Pinpoint the cell where the given text exists, returning its (x, y) midpoint coordinate. 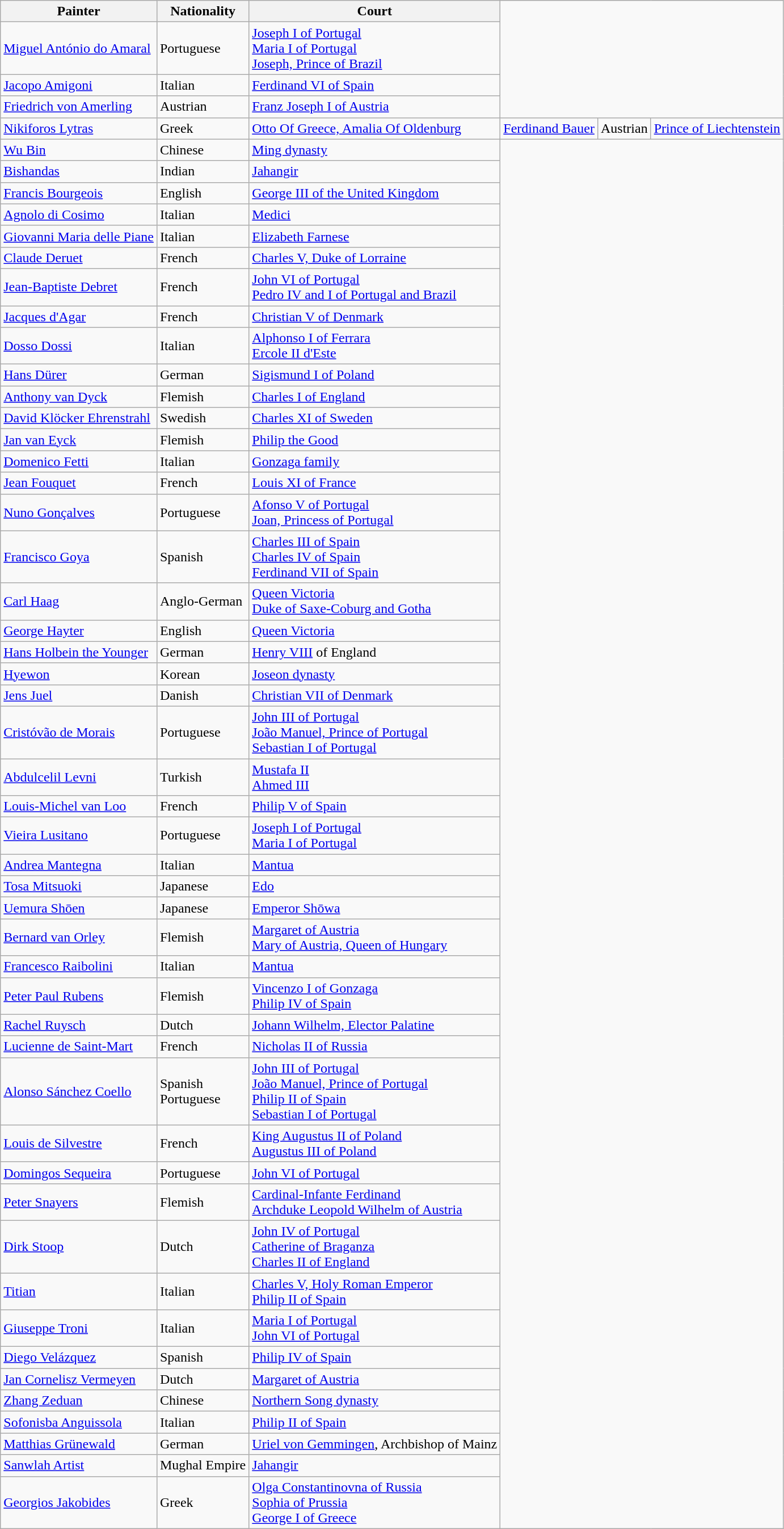
Hans Holbein the Younger (79, 652)
Wu Bin (79, 150)
Nuno Gonçalves (79, 512)
Dosso Dossi (79, 346)
Uriel von Gemmingen, Archbishop of Mainz (374, 1444)
Carl Haag (79, 602)
Giovanni Maria delle Piane (79, 236)
Afonso V of Portugal Joan, Princess of Portugal (374, 512)
George Hayter (79, 631)
John IV of Portugal Catherine of Braganza Charles II of England (374, 1246)
Painter (79, 11)
Nationality (203, 11)
Nicholas II of Russia (374, 1047)
King Augustus II of PolandAugustus III of Poland (374, 1143)
John III of PortugalJoão Manuel, Prince of PortugalPhilip II of SpainSebastian I of Portugal (374, 1091)
George III of the United Kingdom (374, 193)
Jens Juel (79, 695)
Peter Paul Rubens (79, 995)
Bishandas (79, 171)
Abdulcelil Levni (79, 776)
Francisco Goya (79, 557)
Vieira Lusitano (79, 835)
Jacopo Amigoni (79, 85)
Louis-Michel van Loo (79, 806)
Medici (374, 215)
Jan van Eyck (79, 440)
Georgios Jakobides (79, 1502)
Christian V of Denmark (374, 316)
Claude Deruet (79, 258)
Sanwlah Artist (79, 1465)
Alphonso I of FerraraErcole II d'Este (374, 346)
Korean (203, 674)
Cardinal-Infante FerdinandArchduke Leopold Wilhelm of Austria (374, 1202)
John III of PortugalJoão Manuel, Prince of PortugalSebastian I of Portugal (374, 732)
Miguel António do Amaral (79, 48)
Rachel Ruysch (79, 1025)
Philip V of Spain (374, 806)
Nikiforos Lytras (79, 128)
Charles III of SpainCharles IV of SpainFerdinand VII of Spain (374, 557)
Jacques d'Agar (79, 316)
Mustafa IIAhmed III (374, 776)
Gonzaga family (374, 461)
Cristóvão de Morais (79, 732)
Maria I of Portugal John VI of Portugal (374, 1328)
Philip the Good (374, 440)
Titian (79, 1291)
Francesco Raibolini (79, 967)
Domingos Sequeira (79, 1173)
Louis de Silvestre (79, 1143)
Charles V, Holy Roman EmperorPhilip II of Spain (374, 1291)
Bernard van Orley (79, 938)
Peter Snayers (79, 1202)
Louis XI of France (374, 483)
Dirk Stoop (79, 1246)
Ferdinand VI of Spain (374, 85)
Turkish (203, 776)
Hans Dürer (79, 375)
Diego Velázquez (79, 1358)
Friedrich von Amerling (79, 107)
Queen Victoria (374, 631)
Jan Cornelisz Vermeyen (79, 1379)
Ferdinand Bauer (549, 128)
Elizabeth Farnese (374, 236)
Margaret of Austria (374, 1379)
Queen VictoriaDuke of Saxe-Coburg and Gotha (374, 602)
Anthony van Dyck (79, 397)
Sigismund I of Poland (374, 375)
Spanish Portuguese (203, 1091)
Johann Wilhelm, Elector Palatine (374, 1025)
Alonso Sánchez Coello (79, 1091)
Charles V, Duke of Lorraine (374, 258)
Mughal Empire (203, 1465)
Philip IV of Spain (374, 1358)
Hyewon (79, 674)
Francis Bourgeois (79, 193)
Jean Fouquet (79, 483)
Agnolo di Cosimo (79, 215)
David Klöcker Ehrenstrahl (79, 418)
Uemura Shōen (79, 908)
Northern Song dynasty (374, 1401)
Sofonisba Anguissola (79, 1422)
Giuseppe Troni (79, 1328)
Edo (374, 887)
Charles XI of Sweden (374, 418)
Margaret of AustriaMary of Austria, Queen of Hungary (374, 938)
John VI of Portugal (374, 1173)
Otto Of Greece, Amalia Of Oldenburg (374, 128)
Olga Constantinovna of Russia Sophia of Prussia George I of Greece (374, 1502)
Joseph I of Portugal Maria I of Portugal Joseph, Prince of Brazil (374, 48)
Matthias Grünewald (79, 1444)
Danish (203, 695)
Court (374, 11)
Franz Joseph I of Austria (374, 107)
Joseon dynasty (374, 674)
Swedish (203, 418)
Charles I of England (374, 397)
Joseph I of Portugal Maria I of Portugal (374, 835)
John VI of Portugal Pedro IV and I of Portugal and Brazil (374, 287)
Andrea Mantegna (79, 865)
Zhang Zeduan (79, 1401)
Christian VII of Denmark (374, 695)
Anglo-German (203, 602)
Tosa Mitsuoki (79, 887)
Jean-Baptiste Debret (79, 287)
Indian (203, 171)
Emperor Shōwa (374, 908)
Ming dynasty (374, 150)
Domenico Fetti (79, 461)
Henry VIII of England (374, 652)
Vincenzo I of GonzagaPhilip IV of Spain (374, 995)
Lucienne de Saint-Mart (79, 1047)
Prince of Liechtenstein (717, 128)
Philip II of Spain (374, 1422)
